Find where the given text appears and provide that cell's center as [X, Y] coordinate. 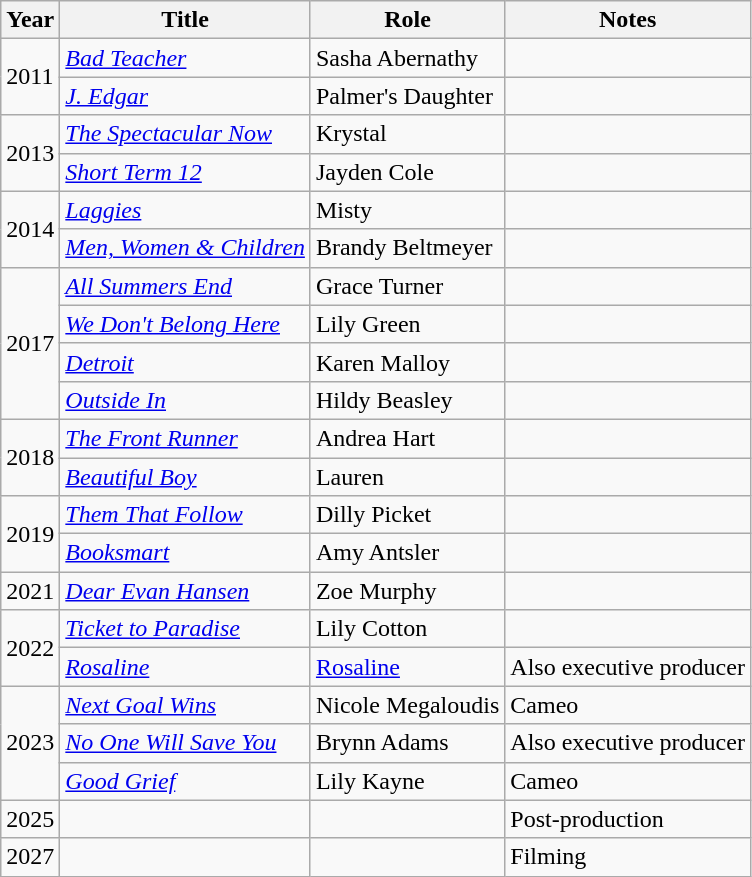
Grace Turner [407, 286]
2011 [30, 77]
Beautiful Boy [186, 477]
Booksmart [186, 553]
2013 [30, 153]
Zoe Murphy [407, 591]
The Spectacular Now [186, 134]
Good Grief [186, 781]
The Front Runner [186, 438]
2023 [30, 743]
Short Term 12 [186, 172]
Jayden Cole [407, 172]
Notes [628, 20]
Palmer's Daughter [407, 96]
2014 [30, 229]
2021 [30, 591]
Hildy Beasley [407, 400]
2017 [30, 343]
Sasha Abernathy [407, 58]
Lily Cotton [407, 629]
Title [186, 20]
Lauren [407, 477]
Detroit [186, 362]
Post-production [628, 819]
2027 [30, 857]
Role [407, 20]
Brandy Beltmeyer [407, 248]
J. Edgar [186, 96]
Outside In [186, 400]
We Don't Belong Here [186, 324]
No One Will Save You [186, 743]
Year [30, 20]
Krystal [407, 134]
Lily Green [407, 324]
Ticket to Paradise [186, 629]
Nicole Megaloudis [407, 705]
Dilly Picket [407, 515]
2022 [30, 648]
Karen Malloy [407, 362]
Men, Women & Children [186, 248]
Lily Kayne [407, 781]
2025 [30, 819]
Filming [628, 857]
All Summers End [186, 286]
Bad Teacher [186, 58]
2019 [30, 534]
Dear Evan Hansen [186, 591]
Them That Follow [186, 515]
Next Goal Wins [186, 705]
Brynn Adams [407, 743]
Andrea Hart [407, 438]
2018 [30, 457]
Laggies [186, 210]
Amy Antsler [407, 553]
Misty [407, 210]
